Determine the [x, y] coordinate at the center of the cell enclosing the given text.  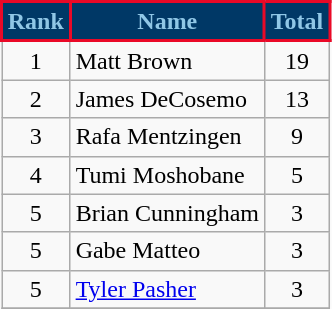
9 [296, 137]
Rank [36, 22]
13 [296, 99]
19 [296, 60]
Brian Cunningham [167, 213]
Total [296, 22]
James DeCosemo [167, 99]
Tumi Moshobane [167, 175]
Rafa Mentzingen [167, 137]
Gabe Matteo [167, 251]
Tyler Pasher [167, 289]
4 [36, 175]
Name [167, 22]
1 [36, 60]
2 [36, 99]
Matt Brown [167, 60]
